Locate the cell with the specified text and output its (x, y) center coordinate. 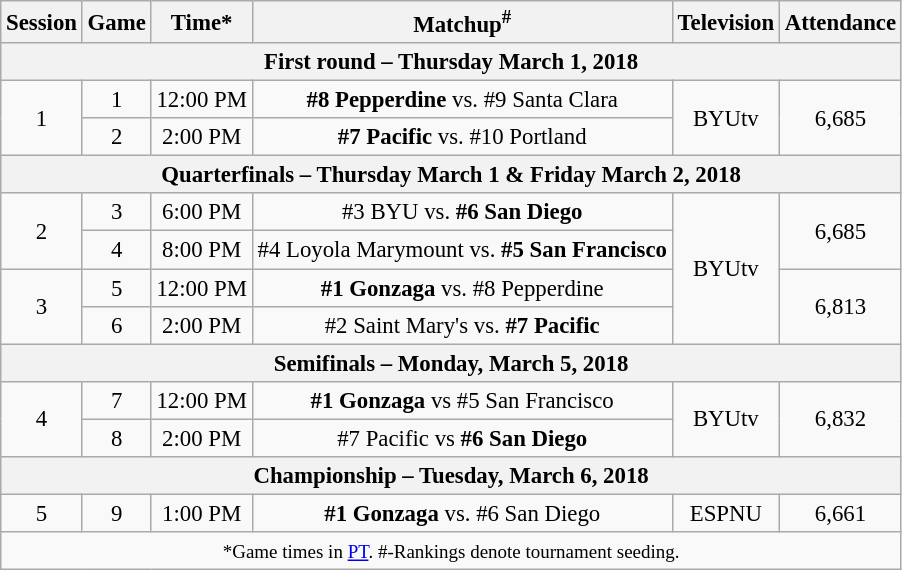
Session (42, 22)
*Game times in PT. #-Rankings denote tournament seeding. (452, 551)
Semifinals – Monday, March 5, 2018 (452, 363)
7 (116, 400)
8 (116, 438)
Time* (202, 22)
First round – Thursday March 1, 2018 (452, 62)
6:00 PM (202, 213)
#2 Saint Mary's vs. #7 Pacific (462, 325)
#4 Loyola Marymount vs. #5 San Francisco (462, 250)
6,832 (840, 418)
#1 Gonzaga vs #5 San Francisco (462, 400)
Game (116, 22)
Attendance (840, 22)
#8 Pepperdine vs. #9 Santa Clara (462, 100)
6,813 (840, 306)
#1 Gonzaga vs. #6 San Diego (462, 513)
9 (116, 513)
#3 BYU vs. #6 San Diego (462, 213)
#1 Gonzaga vs. #8 Pepperdine (462, 288)
ESPNU (726, 513)
6 (116, 325)
Championship – Tuesday, March 6, 2018 (452, 476)
#7 Pacific vs. #10 Portland (462, 137)
Matchup# (462, 22)
Television (726, 22)
6,661 (840, 513)
Quarterfinals – Thursday March 1 & Friday March 2, 2018 (452, 175)
1:00 PM (202, 513)
#7 Pacific vs #6 San Diego (462, 438)
8:00 PM (202, 250)
